Detect which cell encompasses the target text, then output its (X, Y) center coordinate. 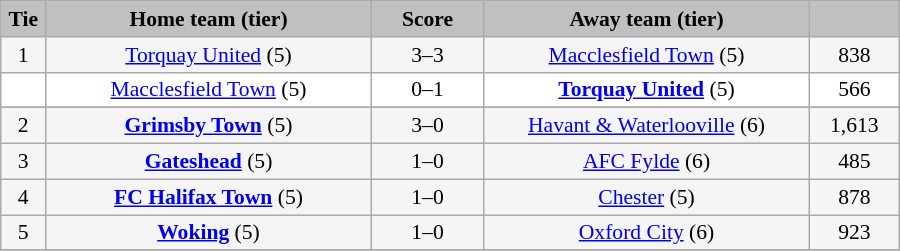
2 (24, 126)
Home team (tier) (209, 19)
Away team (tier) (647, 19)
4 (24, 197)
Chester (5) (647, 197)
AFC Fylde (6) (647, 162)
Gateshead (5) (209, 162)
Score (427, 19)
485 (854, 162)
3–3 (427, 55)
3 (24, 162)
1 (24, 55)
566 (854, 90)
923 (854, 233)
0–1 (427, 90)
3–0 (427, 126)
Tie (24, 19)
878 (854, 197)
Oxford City (6) (647, 233)
5 (24, 233)
838 (854, 55)
Grimsby Town (5) (209, 126)
1,613 (854, 126)
Woking (5) (209, 233)
Havant & Waterlooville (6) (647, 126)
FC Halifax Town (5) (209, 197)
